Locate the cell with the specified text and output its [x, y] center coordinate. 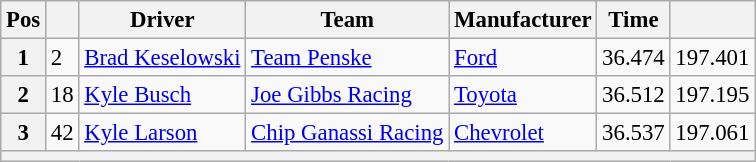
Kyle Larson [162, 133]
Ford [523, 58]
Team Penske [348, 58]
Toyota [523, 95]
197.195 [712, 95]
Time [634, 20]
Brad Keselowski [162, 58]
Chevrolet [523, 133]
Team [348, 20]
Driver [162, 20]
Pos [24, 20]
Kyle Busch [162, 95]
36.537 [634, 133]
1 [24, 58]
197.061 [712, 133]
36.474 [634, 58]
36.512 [634, 95]
3 [24, 133]
Chip Ganassi Racing [348, 133]
18 [62, 95]
42 [62, 133]
Joe Gibbs Racing [348, 95]
Manufacturer [523, 20]
197.401 [712, 58]
